Determine the (x, y) coordinate at the center of the cell enclosing the given text.  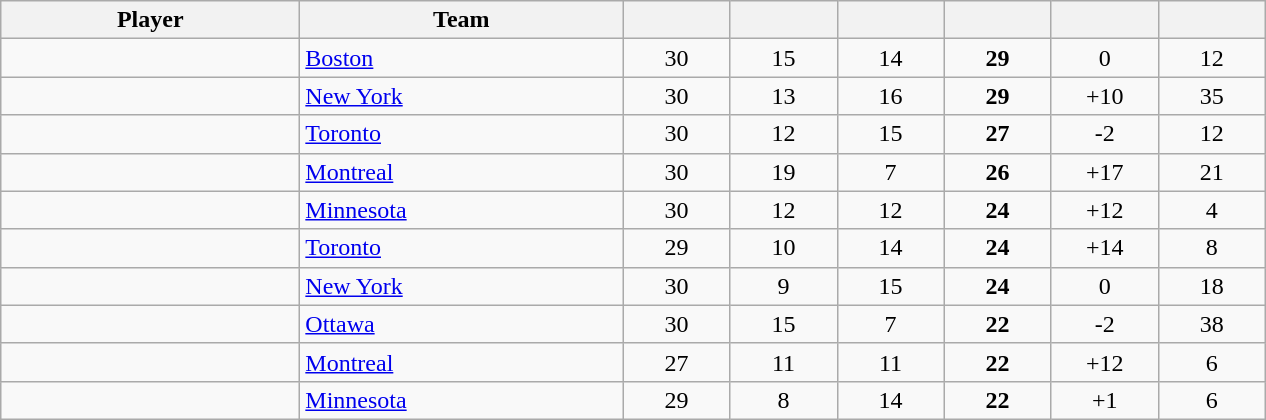
16 (890, 96)
+17 (1104, 172)
9 (784, 286)
13 (784, 96)
18 (1212, 286)
Team (462, 20)
+10 (1104, 96)
21 (1212, 172)
10 (784, 248)
26 (998, 172)
+14 (1104, 248)
38 (1212, 324)
35 (1212, 96)
Player (150, 20)
Boston (462, 58)
4 (1212, 210)
19 (784, 172)
Ottawa (462, 324)
+1 (1104, 400)
